Find where the given text appears and provide that cell's center as (X, Y) coordinate. 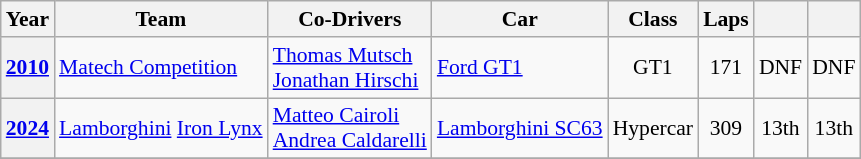
Ford GT1 (520, 68)
GT1 (653, 68)
Lamborghini Iron Lynx (161, 128)
171 (726, 68)
Co-Drivers (350, 19)
Year (28, 19)
Team (161, 19)
Class (653, 19)
Hypercar (653, 128)
Matech Competition (161, 68)
309 (726, 128)
2024 (28, 128)
Thomas Mutsch Jonathan Hirschi (350, 68)
Matteo Cairoli Andrea Caldarelli (350, 128)
Lamborghini SC63 (520, 128)
Laps (726, 19)
Car (520, 19)
2010 (28, 68)
